Detect which cell encompasses the target text, then output its [X, Y] center coordinate. 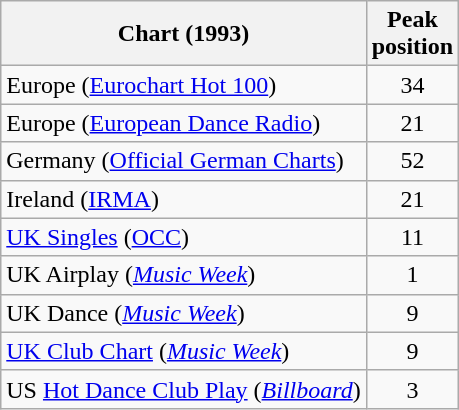
UK Dance (Music Week) [184, 313]
3 [412, 389]
Ireland (IRMA) [184, 199]
UK Singles (OCC) [184, 237]
Europe (Eurochart Hot 100) [184, 85]
Peakposition [412, 34]
UK Airplay (Music Week) [184, 275]
Europe (European Dance Radio) [184, 123]
52 [412, 161]
Chart (1993) [184, 34]
Germany (Official German Charts) [184, 161]
US Hot Dance Club Play (Billboard) [184, 389]
1 [412, 275]
34 [412, 85]
11 [412, 237]
UK Club Chart (Music Week) [184, 351]
